From the cell containing the given text, extract its center point as [X, Y] coordinate. 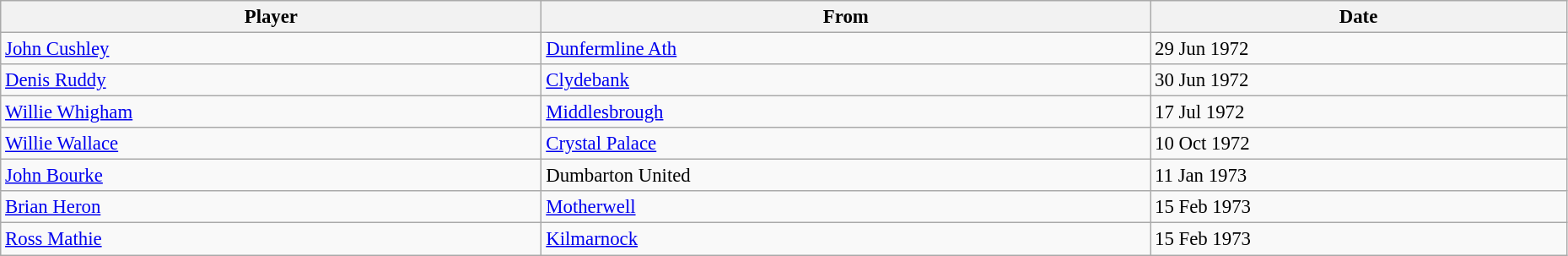
Dunfermline Ath [846, 49]
30 Jun 1972 [1359, 80]
29 Jun 1972 [1359, 49]
10 Oct 1972 [1359, 144]
From [846, 17]
11 Jan 1973 [1359, 176]
Ross Mathie [272, 239]
Kilmarnock [846, 239]
17 Jul 1972 [1359, 112]
John Cushley [272, 49]
Date [1359, 17]
Brian Heron [272, 207]
Player [272, 17]
Clydebank [846, 80]
Denis Ruddy [272, 80]
John Bourke [272, 176]
Middlesbrough [846, 112]
Motherwell [846, 207]
Crystal Palace [846, 144]
Dumbarton United [846, 176]
Willie Wallace [272, 144]
Willie Whigham [272, 112]
